Identify which cell holds the provided text, then report its [X, Y] central coordinate. 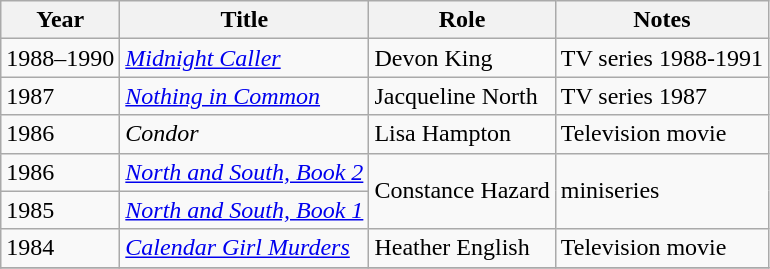
Title [244, 20]
Notes [662, 20]
North and South, Book 2 [244, 172]
North and South, Book 1 [244, 210]
Year [60, 20]
Calendar Girl Murders [244, 248]
Condor [244, 134]
Lisa Hampton [462, 134]
Constance Hazard [462, 191]
1988–1990 [60, 58]
Jacqueline North [462, 96]
1985 [60, 210]
TV series 1988-1991 [662, 58]
TV series 1987 [662, 96]
miniseries [662, 191]
1987 [60, 96]
Nothing in Common [244, 96]
1984 [60, 248]
Midnight Caller [244, 58]
Heather English [462, 248]
Devon King [462, 58]
Role [462, 20]
